Determine the (X, Y) coordinate at the center of the cell enclosing the given text.  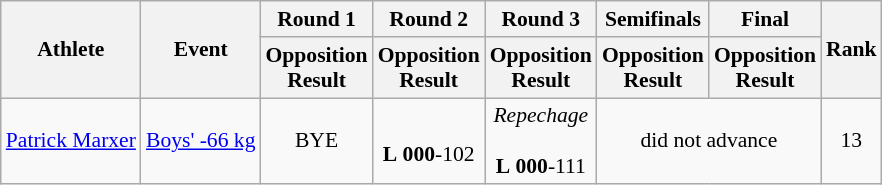
Patrick Marxer (71, 142)
Event (201, 50)
Athlete (71, 50)
13 (852, 142)
Round 1 (317, 19)
Round 3 (541, 19)
Rank (852, 50)
L 000-102 (429, 142)
did not advance (709, 142)
Repechage L 000-111 (541, 142)
Final (765, 19)
Semifinals (653, 19)
BYE (317, 142)
Boys' -66 kg (201, 142)
Round 2 (429, 19)
